Provide the [X, Y] coordinate of the cell's center where the given text is located.  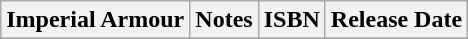
Notes [224, 20]
Release Date [396, 20]
Imperial Armour [96, 20]
ISBN [292, 20]
